Return the [x, y] coordinate for the center point of the cell that contains the specified text.  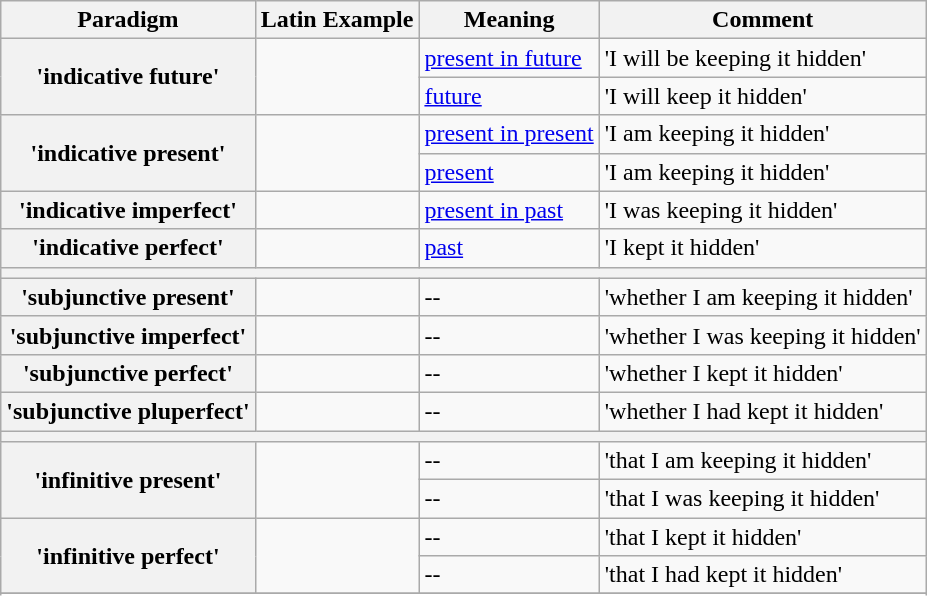
'I will be keeping it hidden' [762, 58]
'indicative perfect' [128, 248]
'I kept it hidden' [762, 248]
'whether I kept it hidden' [762, 373]
present in present [509, 134]
'subjunctive imperfect' [128, 335]
'that I am keeping it hidden' [762, 461]
'I was keeping it hidden' [762, 210]
Comment [762, 20]
Latin Example [337, 20]
'I will keep it hidden' [762, 96]
'infinitive perfect' [128, 556]
present in future [509, 58]
'subjunctive perfect' [128, 373]
present [509, 172]
present in past [509, 210]
'that I had kept it hidden' [762, 575]
past [509, 248]
'that I kept it hidden' [762, 537]
'subjunctive present' [128, 297]
'that I was keeping it hidden' [762, 499]
'indicative future' [128, 77]
'subjunctive pluperfect' [128, 411]
'indicative present' [128, 153]
'infinitive present' [128, 480]
'whether I had kept it hidden' [762, 411]
'indicative imperfect' [128, 210]
Paradigm [128, 20]
'whether I am keeping it hidden' [762, 297]
Meaning [509, 20]
future [509, 96]
'whether I was keeping it hidden' [762, 335]
